Return the (x, y) coordinate for the center point of the cell that contains the specified text.  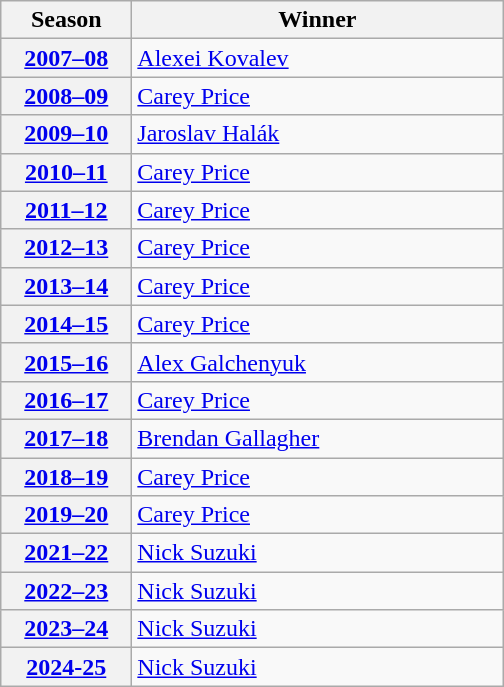
2019–20 (66, 515)
2014–15 (66, 324)
Brendan Gallagher (318, 438)
2013–14 (66, 286)
Alex Galchenyuk (318, 362)
2007–08 (66, 58)
2022–23 (66, 591)
2024-25 (66, 667)
2016–17 (66, 400)
2017–18 (66, 438)
2010–11 (66, 172)
2018–19 (66, 477)
2023–24 (66, 629)
Alexei Kovalev (318, 58)
2008–09 (66, 96)
Season (66, 20)
Winner (318, 20)
2012–13 (66, 248)
Jaroslav Halák (318, 134)
2015–16 (66, 362)
2021–22 (66, 553)
2011–12 (66, 210)
2009–10 (66, 134)
